For the text-containing cell, return its midpoint in (x, y) coordinate format. 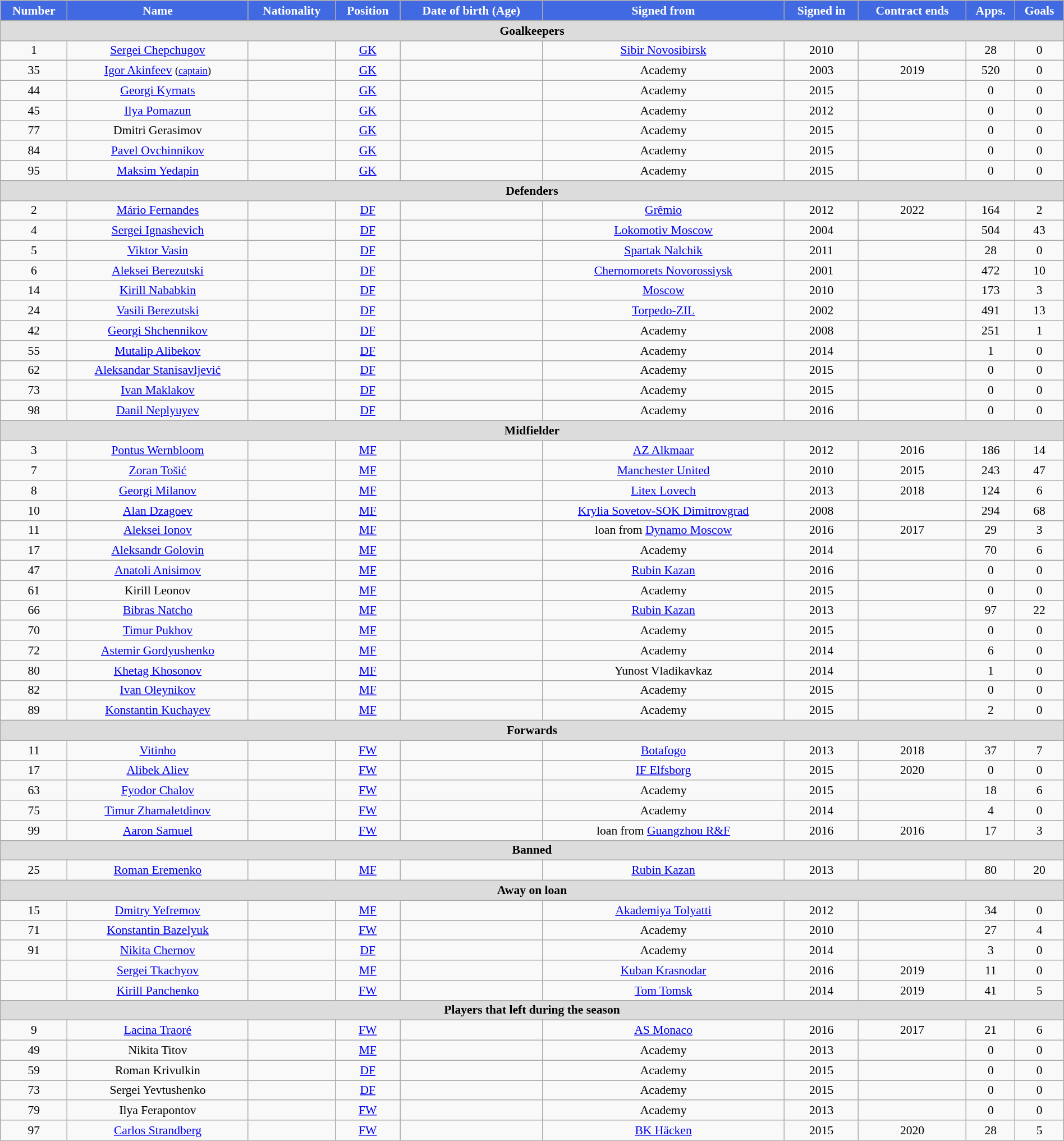
Moscow (663, 291)
Georgi Kyrnats (158, 91)
59 (34, 1070)
84 (34, 151)
Konstantin Kuchayev (158, 711)
72 (34, 650)
Timur Zhamaletdinov (158, 810)
37 (991, 750)
9 (34, 1030)
Ivan Oleynikov (158, 690)
21 (991, 1030)
Konstantin Bazelyuk (158, 931)
Timur Pukhov (158, 631)
Spartak Nalchik (663, 251)
520 (991, 71)
Ilya Pomazun (158, 111)
Signed in (822, 11)
68 (1039, 511)
15 (34, 910)
Astemir Gordyushenko (158, 650)
Defenders (532, 191)
Aleksandar Stanisavljević (158, 370)
34 (991, 910)
61 (34, 590)
2011 (822, 251)
44 (34, 91)
IF Elfsborg (663, 771)
Aleksei Berezutski (158, 271)
Fyodor Chalov (158, 791)
164 (991, 210)
Chernomorets Novorossiysk (663, 271)
Roman Eremenko (158, 870)
Midfielder (532, 430)
Sergei Tkachyov (158, 970)
Tom Tomsk (663, 991)
AS Monaco (663, 1030)
49 (34, 1051)
Forwards (532, 731)
504 (991, 231)
Aleksandr Golovin (158, 551)
Dmitri Gerasimov (158, 131)
Kirill Leonov (158, 590)
45 (34, 111)
Lacina Traoré (158, 1030)
99 (34, 831)
Botafogo (663, 750)
Georgi Shchennikov (158, 331)
Position (368, 11)
29 (991, 530)
2001 (822, 271)
Nationality (292, 11)
Khetag Khosonov (158, 671)
Kirill Panchenko (158, 991)
Litex Lovech (663, 491)
Nikita Chernov (158, 951)
Goalkeepers (532, 31)
Anatoli Anisimov (158, 571)
Roman Krivulkin (158, 1070)
Vasili Berezutski (158, 311)
Igor Akinfeev (captain) (158, 71)
Viktor Vasin (158, 251)
2002 (822, 311)
loan from Guangzhou R&F (663, 831)
Number (34, 11)
Sibir Novosibirsk (663, 51)
8 (34, 491)
13 (1039, 311)
Krylia Sovetov-SOK Dimitrovgrad (663, 511)
Maksim Yedapin (158, 171)
Manchester United (663, 471)
Pontus Wernbloom (158, 451)
Vitinho (158, 750)
66 (34, 611)
294 (991, 511)
Apps. (991, 11)
2004 (822, 231)
22 (1039, 611)
24 (34, 311)
18 (991, 791)
55 (34, 351)
2003 (822, 71)
25 (34, 870)
Banned (532, 850)
43 (1039, 231)
42 (34, 331)
41 (991, 991)
Kirill Nababkin (158, 291)
BK Häcken (663, 1130)
loan from Dynamo Moscow (663, 530)
Alan Dzagoev (158, 511)
79 (34, 1111)
Bibras Natcho (158, 611)
Alibek Aliev (158, 771)
Ilya Ferapontov (158, 1111)
35 (34, 71)
98 (34, 411)
63 (34, 791)
Goals (1039, 11)
Signed from (663, 11)
Dmitry Yefremov (158, 910)
Aleksei Ionov (158, 530)
Name (158, 11)
Grêmio (663, 210)
Mário Fernandes (158, 210)
77 (34, 131)
Zoran Tošić (158, 471)
Torpedo-ZIL (663, 311)
243 (991, 471)
Away on loan (532, 891)
Pavel Ovchinnikov (158, 151)
Sergei Yevtushenko (158, 1090)
75 (34, 810)
Sergei Ignashevich (158, 231)
Aaron Samuel (158, 831)
Ivan Maklakov (158, 391)
Players that left during the season (532, 1010)
Contract ends (912, 11)
27 (991, 931)
Lokomotiv Moscow (663, 231)
91 (34, 951)
173 (991, 291)
251 (991, 331)
2022 (912, 210)
124 (991, 491)
95 (34, 171)
Danil Neplyuyev (158, 411)
89 (34, 711)
20 (1039, 870)
186 (991, 451)
71 (34, 931)
Kuban Krasnodar (663, 970)
Yunost Vladikavkaz (663, 671)
491 (991, 311)
472 (991, 271)
Mutalip Alibekov (158, 351)
Akademiya Tolyatti (663, 910)
82 (34, 690)
Carlos Strandberg (158, 1130)
Sergei Chepchugov (158, 51)
Nikita Titov (158, 1051)
62 (34, 370)
AZ Alkmaar (663, 451)
Georgi Milanov (158, 491)
Date of birth (Age) (471, 11)
